Search for the cell housing the specified text and yield its [X, Y] center coordinate. 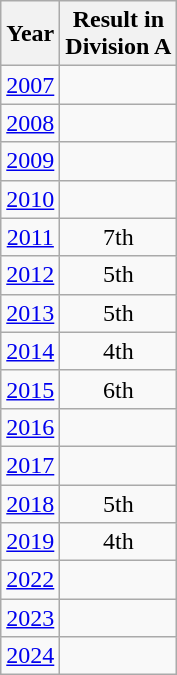
7th [118, 237]
6th [118, 389]
2022 [30, 580]
2019 [30, 542]
2007 [30, 85]
2017 [30, 465]
2010 [30, 199]
2018 [30, 503]
2015 [30, 389]
2013 [30, 313]
Result inDivision A [118, 34]
2008 [30, 123]
2011 [30, 237]
2023 [30, 618]
2014 [30, 351]
Year [30, 34]
2009 [30, 161]
2024 [30, 656]
2016 [30, 427]
2012 [30, 275]
